Search for the cell housing the specified text and yield its [x, y] center coordinate. 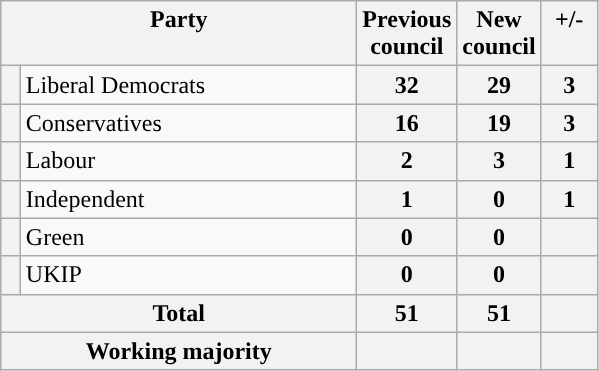
Working majority [179, 351]
Independent [188, 199]
UKIP [188, 275]
Party [179, 34]
New council [499, 34]
Liberal Democrats [188, 85]
2 [407, 161]
16 [407, 123]
+/- [569, 34]
29 [499, 85]
Green [188, 237]
19 [499, 123]
Total [179, 313]
Conservatives [188, 123]
Labour [188, 161]
Previous council [407, 34]
32 [407, 85]
